Pinpoint the cell where the given text exists, returning its (x, y) midpoint coordinate. 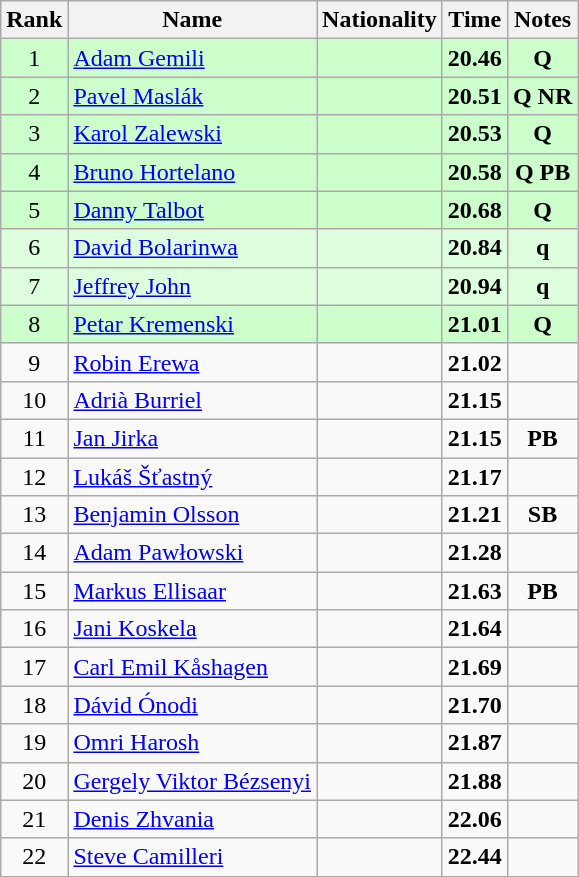
21.02 (474, 362)
13 (34, 515)
Robin Erewa (192, 362)
David Bolarinwa (192, 248)
22.06 (474, 819)
21.17 (474, 477)
Steve Camilleri (192, 857)
5 (34, 210)
21.64 (474, 629)
Benjamin Olsson (192, 515)
Pavel Maslák (192, 96)
20.58 (474, 172)
Adam Pawłowski (192, 553)
16 (34, 629)
21 (34, 819)
7 (34, 286)
20.68 (474, 210)
Adrià Burriel (192, 400)
21.88 (474, 781)
Denis Zhvania (192, 819)
12 (34, 477)
21.63 (474, 591)
21.87 (474, 743)
21.69 (474, 667)
Danny Talbot (192, 210)
19 (34, 743)
Bruno Hortelano (192, 172)
Rank (34, 20)
Q NR (542, 96)
3 (34, 134)
20.46 (474, 58)
17 (34, 667)
21.28 (474, 553)
20.94 (474, 286)
Lukáš Šťastný (192, 477)
Q PB (542, 172)
Jeffrey John (192, 286)
Gergely Viktor Bézsenyi (192, 781)
2 (34, 96)
14 (34, 553)
9 (34, 362)
8 (34, 324)
Notes (542, 20)
20 (34, 781)
10 (34, 400)
Petar Kremenski (192, 324)
4 (34, 172)
22 (34, 857)
18 (34, 705)
Jani Koskela (192, 629)
20.84 (474, 248)
20.51 (474, 96)
21.21 (474, 515)
Markus Ellisaar (192, 591)
Carl Emil Kåshagen (192, 667)
11 (34, 438)
Adam Gemili (192, 58)
21.01 (474, 324)
Nationality (380, 20)
20.53 (474, 134)
1 (34, 58)
Karol Zalewski (192, 134)
Name (192, 20)
Time (474, 20)
15 (34, 591)
Jan Jirka (192, 438)
22.44 (474, 857)
Dávid Ónodi (192, 705)
21.70 (474, 705)
Omri Harosh (192, 743)
SB (542, 515)
6 (34, 248)
